Extract the (x, y) coordinate from the center of the cell holding the provided text.  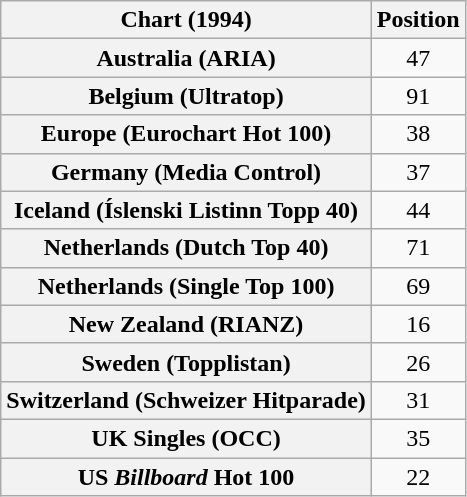
Germany (Media Control) (186, 172)
Belgium (Ultratop) (186, 96)
Netherlands (Single Top 100) (186, 286)
Europe (Eurochart Hot 100) (186, 134)
37 (418, 172)
31 (418, 400)
38 (418, 134)
47 (418, 58)
Netherlands (Dutch Top 40) (186, 248)
69 (418, 286)
35 (418, 438)
Sweden (Topplistan) (186, 362)
44 (418, 210)
26 (418, 362)
Chart (1994) (186, 20)
Iceland (Íslenski Listinn Topp 40) (186, 210)
71 (418, 248)
Switzerland (Schweizer Hitparade) (186, 400)
91 (418, 96)
US Billboard Hot 100 (186, 477)
16 (418, 324)
22 (418, 477)
New Zealand (RIANZ) (186, 324)
Australia (ARIA) (186, 58)
Position (418, 20)
UK Singles (OCC) (186, 438)
